Output the [X, Y] coordinate of the center of the cell containing the given text.  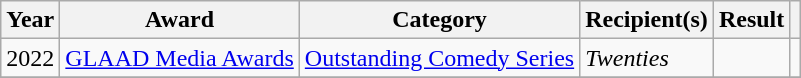
2022 [30, 58]
Recipient(s) [647, 20]
Category [439, 20]
Year [30, 20]
GLAAD Media Awards [180, 58]
Twenties [647, 58]
Award [180, 20]
Outstanding Comedy Series [439, 58]
Result [751, 20]
